From the cell containing the given text, extract its center point as [X, Y] coordinate. 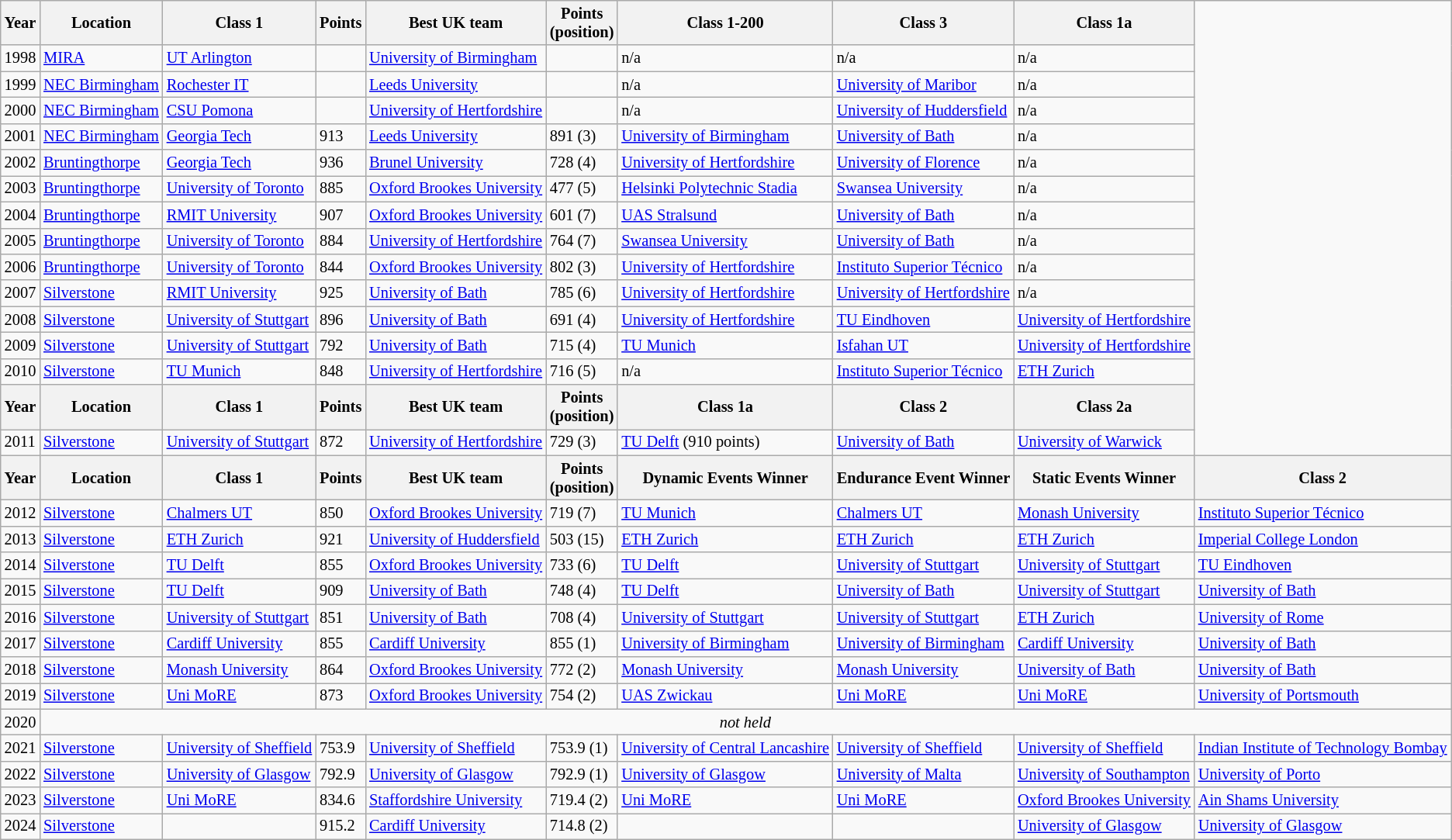
2013 [20, 539]
907 [341, 215]
753.9 (1) [582, 748]
792 [341, 345]
2021 [20, 748]
2023 [20, 800]
748 (4) [582, 591]
UT Arlington [239, 58]
Rochester IT [239, 85]
772 (2) [582, 669]
University of Central Lancashire [724, 748]
Staffordshire University [456, 800]
CSU Pomona [239, 110]
Imperial College London [1323, 539]
Indian Institute of Technology Bombay [1323, 748]
Class 2a [1105, 407]
885 [341, 188]
2008 [20, 320]
921 [341, 539]
477 (5) [582, 188]
715 (4) [582, 345]
2011 [20, 442]
University of Portsmouth [1323, 696]
1998 [20, 58]
2017 [20, 644]
716 (5) [582, 372]
909 [341, 591]
2006 [20, 267]
University of Maribor [923, 85]
719.4 (2) [582, 800]
Class 3 [923, 22]
Static Events Winner [1105, 478]
754 (2) [582, 696]
2003 [20, 188]
719 (7) [582, 513]
708 (4) [582, 617]
Ain Shams University [1323, 800]
University of Porto [1323, 774]
University of Rome [1323, 617]
873 [341, 696]
2015 [20, 591]
764 (7) [582, 241]
753.9 [341, 748]
2002 [20, 163]
Dynamic Events Winner [724, 478]
2001 [20, 137]
792.9 (1) [582, 774]
728 (4) [582, 163]
864 [341, 669]
802 (3) [582, 267]
TU Delft (910 points) [724, 442]
896 [341, 320]
1999 [20, 85]
2005 [20, 241]
Isfahan UT [923, 345]
729 (3) [582, 442]
872 [341, 442]
Helsinki Polytechnic Stadia [724, 188]
848 [341, 372]
not held [745, 722]
Class 1-200 [724, 22]
Endurance Event Winner [923, 478]
844 [341, 267]
2007 [20, 293]
851 [341, 617]
733 (6) [582, 565]
2018 [20, 669]
2000 [20, 110]
2022 [20, 774]
Brunel University [456, 163]
601 (7) [582, 215]
2012 [20, 513]
University of Florence [923, 163]
2020 [20, 722]
2014 [20, 565]
925 [341, 293]
University of Warwick [1105, 442]
2010 [20, 372]
2016 [20, 617]
785 (6) [582, 293]
936 [341, 163]
855 (1) [582, 644]
2019 [20, 696]
UAS Zwickau [724, 696]
913 [341, 137]
UAS Stralsund [724, 215]
884 [341, 241]
834.6 [341, 800]
University of Southampton [1105, 774]
2024 [20, 826]
792.9 [341, 774]
2004 [20, 215]
714.8 (2) [582, 826]
MIRA [101, 58]
2009 [20, 345]
503 (15) [582, 539]
891 (3) [582, 137]
691 (4) [582, 320]
850 [341, 513]
University of Malta [923, 774]
915.2 [341, 826]
